Scan for the cell matching the given text and deliver its [x, y] coordinate at center. 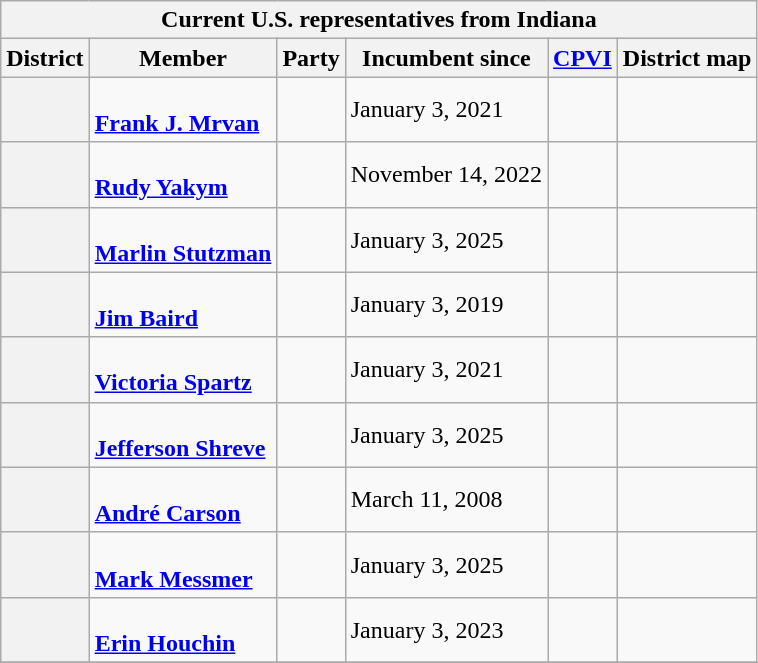
Current U.S. representatives from Indiana [379, 20]
Rudy Yakym [183, 174]
Erin Houchin [183, 630]
January 3, 2019 [446, 304]
Jefferson Shreve [183, 434]
Mark Messmer [183, 564]
District [45, 58]
Incumbent since [446, 58]
Member [183, 58]
Jim Baird [183, 304]
January 3, 2023 [446, 630]
André Carson [183, 500]
CPVI [583, 58]
Frank J. Mrvan [183, 110]
March 11, 2008 [446, 500]
Party [311, 58]
Marlin Stutzman [183, 240]
November 14, 2022 [446, 174]
Victoria Spartz [183, 370]
District map [687, 58]
